Pinpoint the cell where the given text exists, returning its (X, Y) midpoint coordinate. 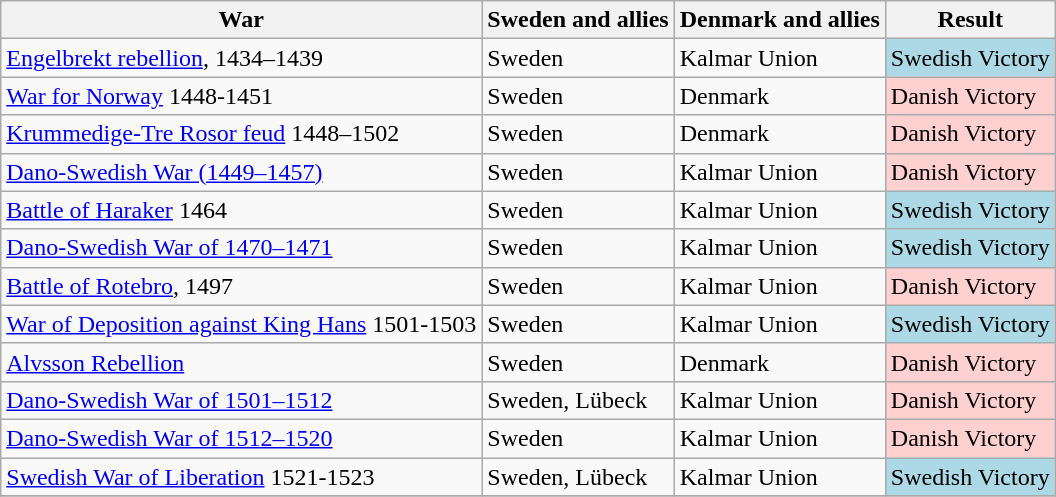
Engelbrekt rebellion, 1434–1439 (242, 58)
Sweden and allies (578, 20)
Battle of Haraker 1464 (242, 210)
War (242, 20)
Dano-Swedish War of 1512–1520 (242, 438)
Battle of Rotebro, 1497 (242, 286)
Dano-Swedish War of 1501–1512 (242, 400)
Krummedige-Tre Rosor feud 1448–1502 (242, 134)
Dano-Swedish War of 1470–1471 (242, 248)
Dano-Swedish War (1449–1457) (242, 172)
Swedish War of Liberation 1521-1523 (242, 477)
Alvsson Rebellion (242, 362)
Denmark and allies (780, 20)
War for Norway 1448-1451 (242, 96)
War of Deposition against King Hans 1501-1503 (242, 324)
Result (970, 20)
